Detect which cell encompasses the target text, then output its (X, Y) center coordinate. 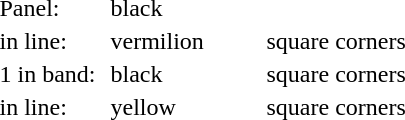
black (186, 74)
vermilion (186, 41)
